Scan for the cell matching the given text and deliver its (x, y) coordinate at center. 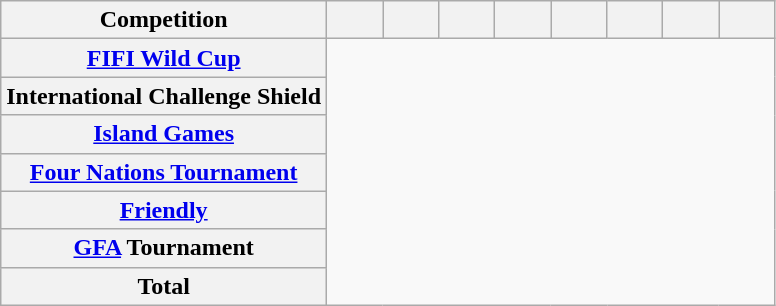
Total (164, 286)
Competition (164, 20)
FIFI Wild Cup (164, 58)
Island Games (164, 134)
Four Nations Tournament (164, 172)
International Challenge Shield (164, 96)
Friendly (164, 210)
GFA Tournament (164, 248)
